Pinpoint the cell where the given text exists, returning its (X, Y) midpoint coordinate. 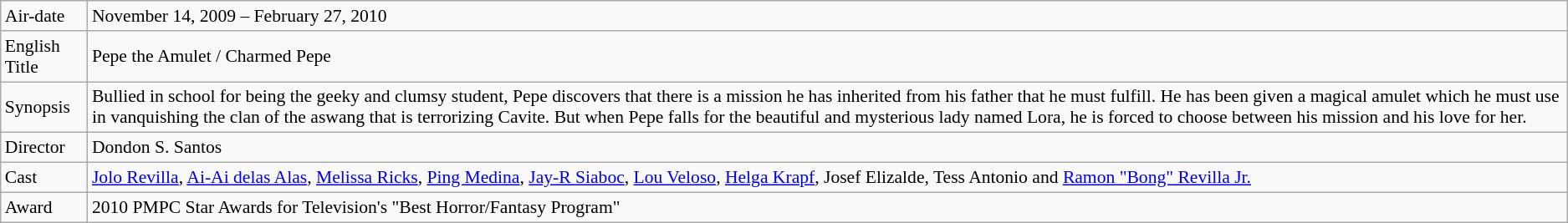
November 14, 2009 – February 27, 2010 (828, 16)
Synopsis (44, 107)
Air-date (44, 16)
Pepe the Amulet / Charmed Pepe (828, 57)
Award (44, 207)
Cast (44, 178)
Dondon S. Santos (828, 148)
2010 PMPC Star Awards for Television's "Best Horror/Fantasy Program" (828, 207)
English Title (44, 57)
Director (44, 148)
